Locate the cell with the specified text and output its (X, Y) center coordinate. 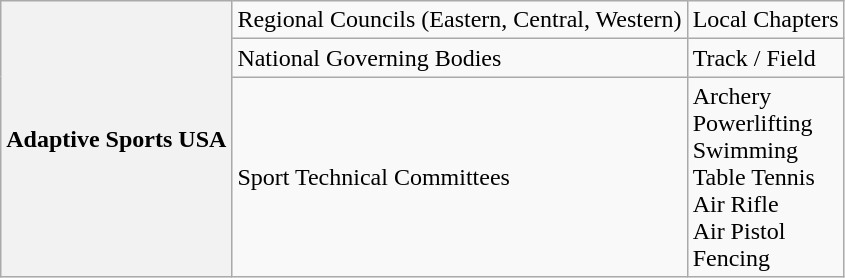
Adaptive Sports USA (116, 139)
Local Chapters (766, 20)
National Governing Bodies (460, 58)
Track / Field (766, 58)
Regional Councils (Eastern, Central, Western) (460, 20)
Sport Technical Committees (460, 177)
Archery PowerliftingSwimmingTable TennisAir RifleAir PistolFencing (766, 177)
